Return the [x, y] coordinate for the center point of the cell that contains the specified text.  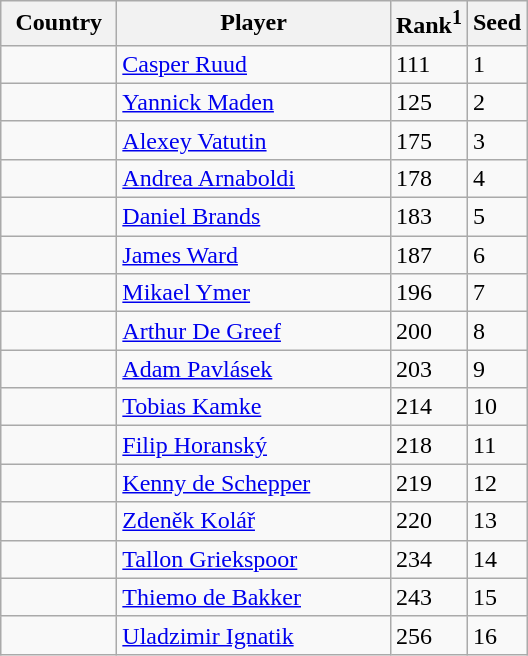
7 [496, 293]
Seed [496, 24]
178 [428, 178]
Rank1 [428, 24]
15 [496, 597]
6 [496, 255]
10 [496, 407]
243 [428, 597]
218 [428, 445]
Arthur De Greef [254, 331]
4 [496, 178]
9 [496, 369]
Filip Horanský [254, 445]
234 [428, 559]
8 [496, 331]
14 [496, 559]
Daniel Brands [254, 217]
Kenny de Schepper [254, 483]
James Ward [254, 255]
Player [254, 24]
Yannick Maden [254, 102]
Uladzimir Ignatik [254, 635]
Country [59, 24]
219 [428, 483]
125 [428, 102]
1 [496, 64]
256 [428, 635]
220 [428, 521]
111 [428, 64]
183 [428, 217]
2 [496, 102]
196 [428, 293]
Thiemo de Bakker [254, 597]
214 [428, 407]
203 [428, 369]
12 [496, 483]
Mikael Ymer [254, 293]
200 [428, 331]
Alexey Vatutin [254, 140]
16 [496, 635]
Tallon Griekspoor [254, 559]
Adam Pavlásek [254, 369]
187 [428, 255]
175 [428, 140]
13 [496, 521]
5 [496, 217]
Andrea Arnaboldi [254, 178]
11 [496, 445]
3 [496, 140]
Tobias Kamke [254, 407]
Casper Ruud [254, 64]
Zdeněk Kolář [254, 521]
